Find where the given text appears and provide that cell's center as (x, y) coordinate. 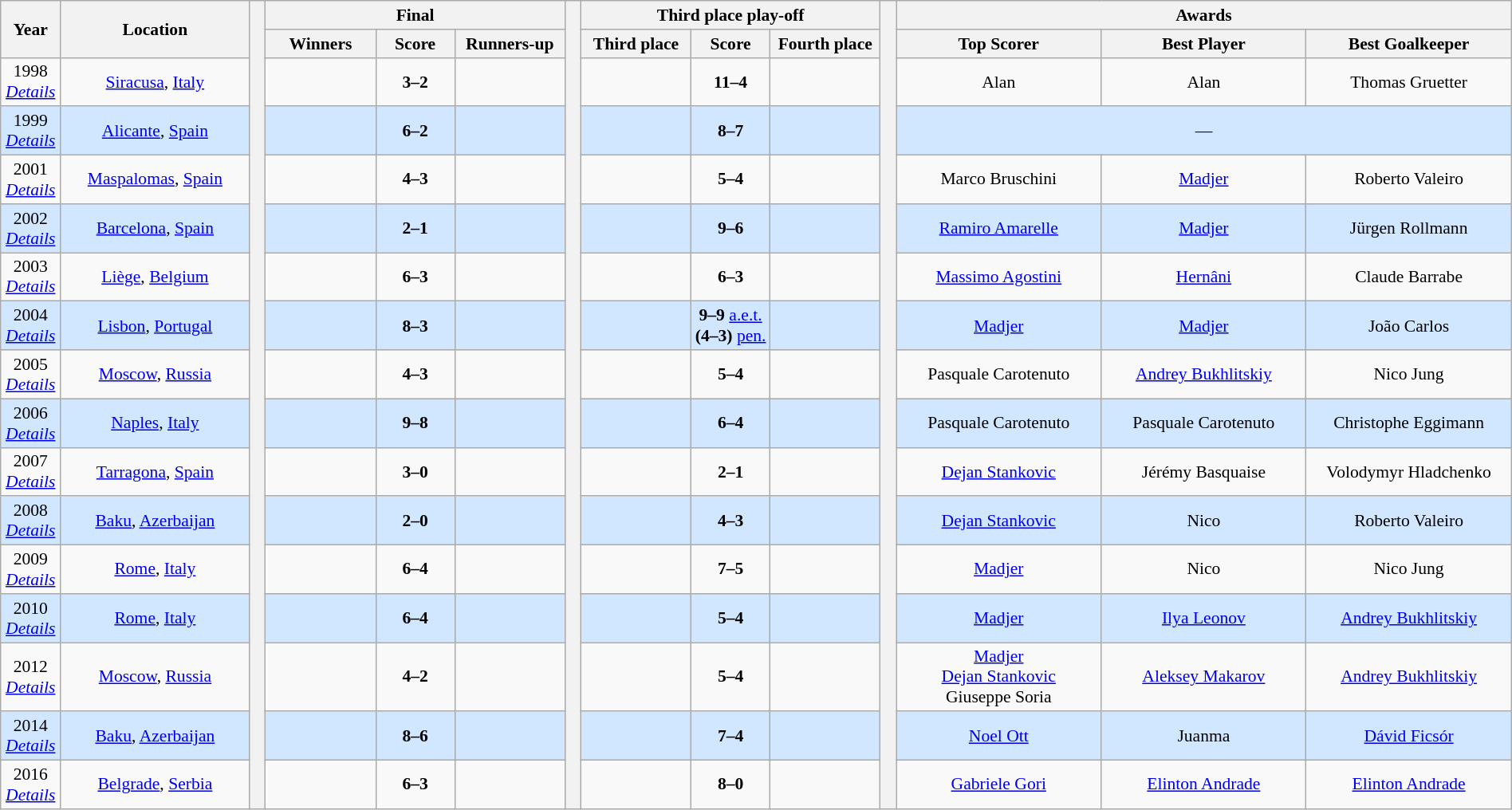
Lisbon, Portugal (155, 325)
8–0 (730, 784)
Claude Barrabe (1408, 277)
2001 Details (30, 180)
Winners (321, 44)
Jürgen Rollmann (1408, 228)
2016 Details (30, 784)
Juanma (1204, 737)
Naples, Italy (155, 423)
2004 Details (30, 325)
Belgrade, Serbia (155, 784)
1998 Details (30, 81)
Liège, Belgium (155, 277)
Hernâni (1204, 277)
Gabriele Gori (998, 784)
Ramiro Amarelle (998, 228)
8–7 (730, 131)
Third place play-off (730, 15)
2009 Details (30, 569)
Location (155, 29)
7–5 (730, 569)
2008 Details (30, 521)
2–0 (415, 521)
— (1204, 131)
Fourth place (825, 44)
6–2 (415, 131)
Ilya Leonov (1204, 619)
Tarragona, Spain (155, 472)
Marco Bruschini (998, 180)
7–4 (730, 737)
2007 Details (30, 472)
Christophe Eggimann (1408, 423)
2003 Details (30, 277)
8–3 (415, 325)
João Carlos (1408, 325)
Third place (636, 44)
1999 Details (30, 131)
2014 Details (30, 737)
Maspalomas, Spain (155, 180)
Best Goalkeeper (1408, 44)
Year (30, 29)
Dávid Ficsór (1408, 737)
Thomas Gruetter (1408, 81)
Noel Ott (998, 737)
2005 Details (30, 375)
Runners-up (510, 44)
3–2 (415, 81)
11–4 (730, 81)
Siracusa, Italy (155, 81)
Best Player (1204, 44)
3–0 (415, 472)
9–8 (415, 423)
2006 Details (30, 423)
Aleksey Makarov (1204, 678)
Final (415, 15)
Jérémy Basquaise (1204, 472)
Volodymyr Hladchenko (1408, 472)
2012 Details (30, 678)
Awards (1204, 15)
2002 Details (30, 228)
Top Scorer (998, 44)
Barcelona, Spain (155, 228)
4–2 (415, 678)
Alicante, Spain (155, 131)
9–6 (730, 228)
2010 Details (30, 619)
9–9 a.e.t.(4–3) pen. (730, 325)
8–6 (415, 737)
Massimo Agostini (998, 277)
Madjer Dejan Stankovic Giuseppe Soria (998, 678)
